Return [X, Y] of the center of cell containing provided text 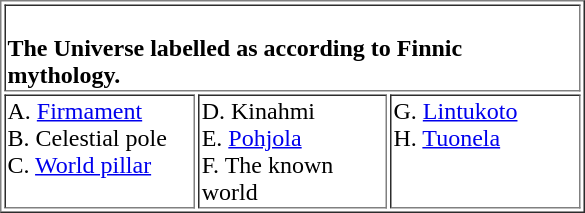
D. KinahmiE. PohjolaF. The known world [294, 151]
G. LintukotoH. Tuonela [485, 151]
A. FirmamentB. Celestial poleC. World pillar [100, 151]
The Universe labelled as according to Finnic mythology. [292, 48]
